Determine the (X, Y) coordinate at the center of the cell enclosing the given text.  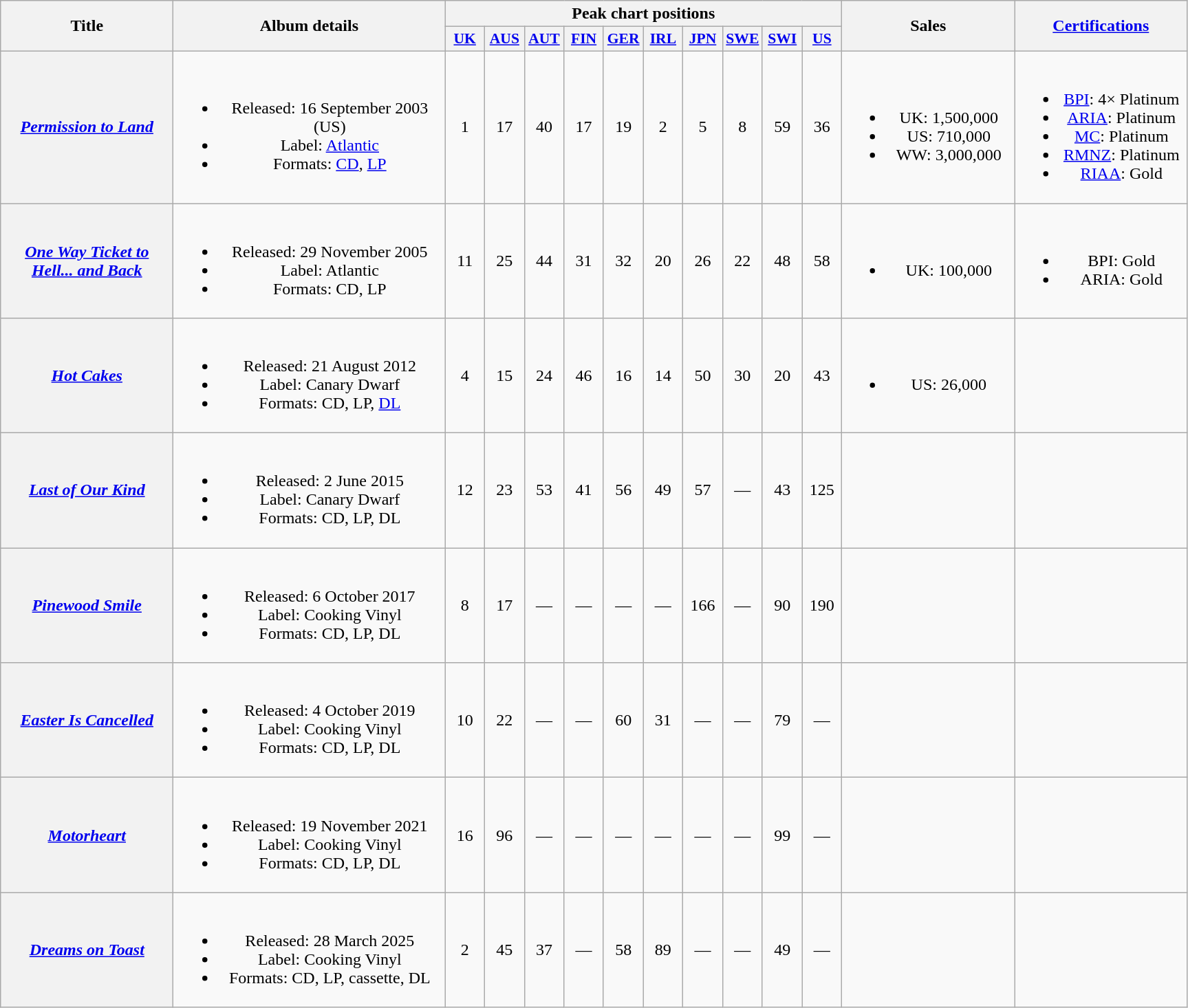
Easter Is Cancelled (87, 721)
Motorheart (87, 835)
96 (505, 835)
Released: 16 September 2003 (US)Label: AtlanticFormats: CD, LP (310, 127)
Peak chart positions (644, 14)
BPI: GoldARIA: Gold (1101, 261)
US (822, 39)
Album details (310, 26)
60 (623, 721)
Released: 6 October 2017Label: Cooking VinylFormats: CD, LP, DL (310, 605)
12 (465, 491)
11 (465, 261)
AUT (544, 39)
19 (623, 127)
53 (544, 491)
125 (822, 491)
4 (465, 375)
JPN (703, 39)
Released: 28 March 2025Label: Cooking VinylFormats: CD, LP, cassette, DL (310, 950)
UK (465, 39)
One Way Ticket to Hell... and Back (87, 261)
44 (544, 261)
Released: 2 June 2015Label: Canary DwarfFormats: CD, LP, DL (310, 491)
57 (703, 491)
99 (782, 835)
Last of Our Kind (87, 491)
Permission to Land (87, 127)
Dreams on Toast (87, 950)
24 (544, 375)
79 (782, 721)
45 (505, 950)
23 (505, 491)
5 (703, 127)
48 (782, 261)
IRL (663, 39)
90 (782, 605)
Pinewood Smile (87, 605)
89 (663, 950)
40 (544, 127)
46 (584, 375)
1 (465, 127)
UK: 1,500,000US: 710,000WW: 3,000,000 (929, 127)
50 (703, 375)
10 (465, 721)
26 (703, 261)
Released: 4 October 2019Label: Cooking VinylFormats: CD, LP, DL (310, 721)
41 (584, 491)
37 (544, 950)
Released: 19 November 2021Label: Cooking VinylFormats: CD, LP, DL (310, 835)
Released: 29 November 2005Label: AtlanticFormats: CD, LP (310, 261)
SWE (742, 39)
FIN (584, 39)
Released: 21 August 2012Label: Canary DwarfFormats: CD, LP, DL (310, 375)
32 (623, 261)
Certifications (1101, 26)
30 (742, 375)
SWI (782, 39)
15 (505, 375)
25 (505, 261)
Hot Cakes (87, 375)
GER (623, 39)
56 (623, 491)
166 (703, 605)
AUS (505, 39)
BPI: 4× PlatinumARIA: PlatinumMC: PlatinumRMNZ: PlatinumRIAA: Gold (1101, 127)
UK: 100,000 (929, 261)
190 (822, 605)
59 (782, 127)
US: 26,000 (929, 375)
14 (663, 375)
Sales (929, 26)
36 (822, 127)
Title (87, 26)
